Search for the cell housing the specified text and yield its [x, y] center coordinate. 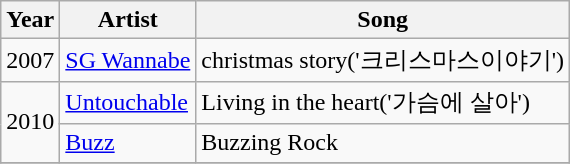
christmas story('크리스마스이야기') [383, 60]
2007 [30, 60]
Living in the heart('가슴에 살아') [383, 102]
Song [383, 20]
Artist [128, 20]
Year [30, 20]
Buzzing Rock [383, 143]
Buzz [128, 143]
Untouchable [128, 102]
SG Wannabe [128, 60]
2010 [30, 122]
